Locate the cell with the specified text and output its [X, Y] center coordinate. 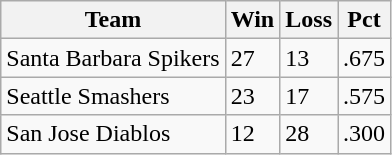
.300 [364, 134]
13 [309, 58]
12 [252, 134]
28 [309, 134]
23 [252, 96]
17 [309, 96]
Santa Barbara Spikers [113, 58]
.675 [364, 58]
27 [252, 58]
San Jose Diablos [113, 134]
Seattle Smashers [113, 96]
Win [252, 20]
.575 [364, 96]
Team [113, 20]
Loss [309, 20]
Pct [364, 20]
